Locate the cell with the specified text and output its [x, y] center coordinate. 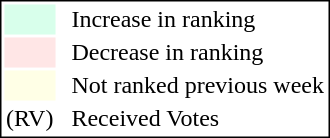
(RV) [29, 119]
Not ranked previous week [198, 85]
Increase in ranking [198, 19]
Decrease in ranking [198, 53]
Received Votes [198, 119]
